For the text-containing cell, return its midpoint in (x, y) coordinate format. 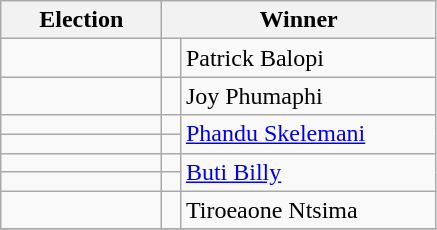
Phandu Skelemani (308, 134)
Winner (299, 20)
Buti Billy (308, 172)
Tiroeaone Ntsima (308, 210)
Joy Phumaphi (308, 96)
Patrick Balopi (308, 58)
Election (82, 20)
